Locate the cell with the specified text and output its [x, y] center coordinate. 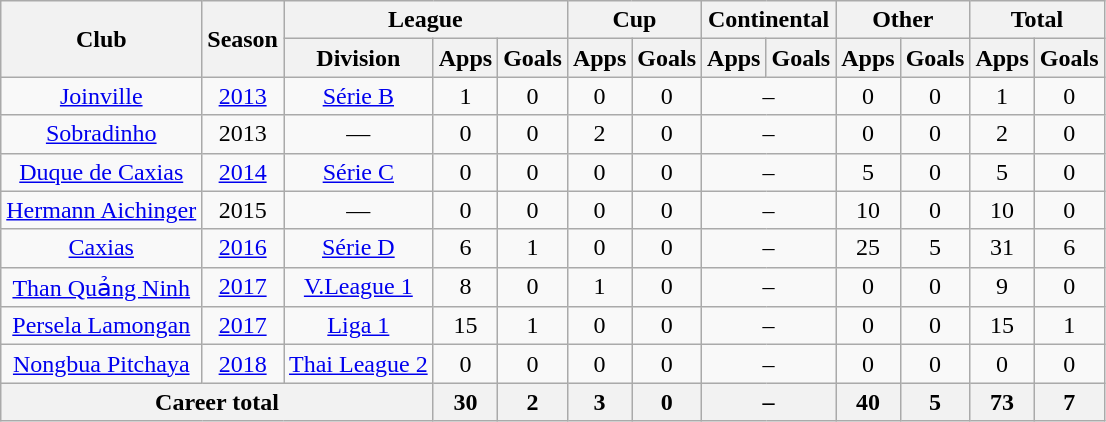
Cup [634, 20]
73 [1002, 402]
Total [1037, 20]
Career total [217, 402]
25 [868, 248]
8 [465, 287]
2018 [243, 364]
2014 [243, 172]
3 [599, 402]
Duque de Caxias [102, 172]
Continental [769, 20]
Caxias [102, 248]
Than Quảng Ninh [102, 287]
Hermann Aichinger [102, 210]
Nongbua Pitchaya [102, 364]
Série C [359, 172]
Season [243, 39]
League [426, 20]
Club [102, 39]
Joinville [102, 96]
Liga 1 [359, 326]
Thai League 2 [359, 364]
Other [903, 20]
Persela Lamongan [102, 326]
7 [1069, 402]
Série D [359, 248]
2015 [243, 210]
V.League 1 [359, 287]
30 [465, 402]
Division [359, 58]
31 [1002, 248]
Série B [359, 96]
9 [1002, 287]
2016 [243, 248]
Sobradinho [102, 134]
40 [868, 402]
